Output the [X, Y] coordinate of the center of the cell containing the given text.  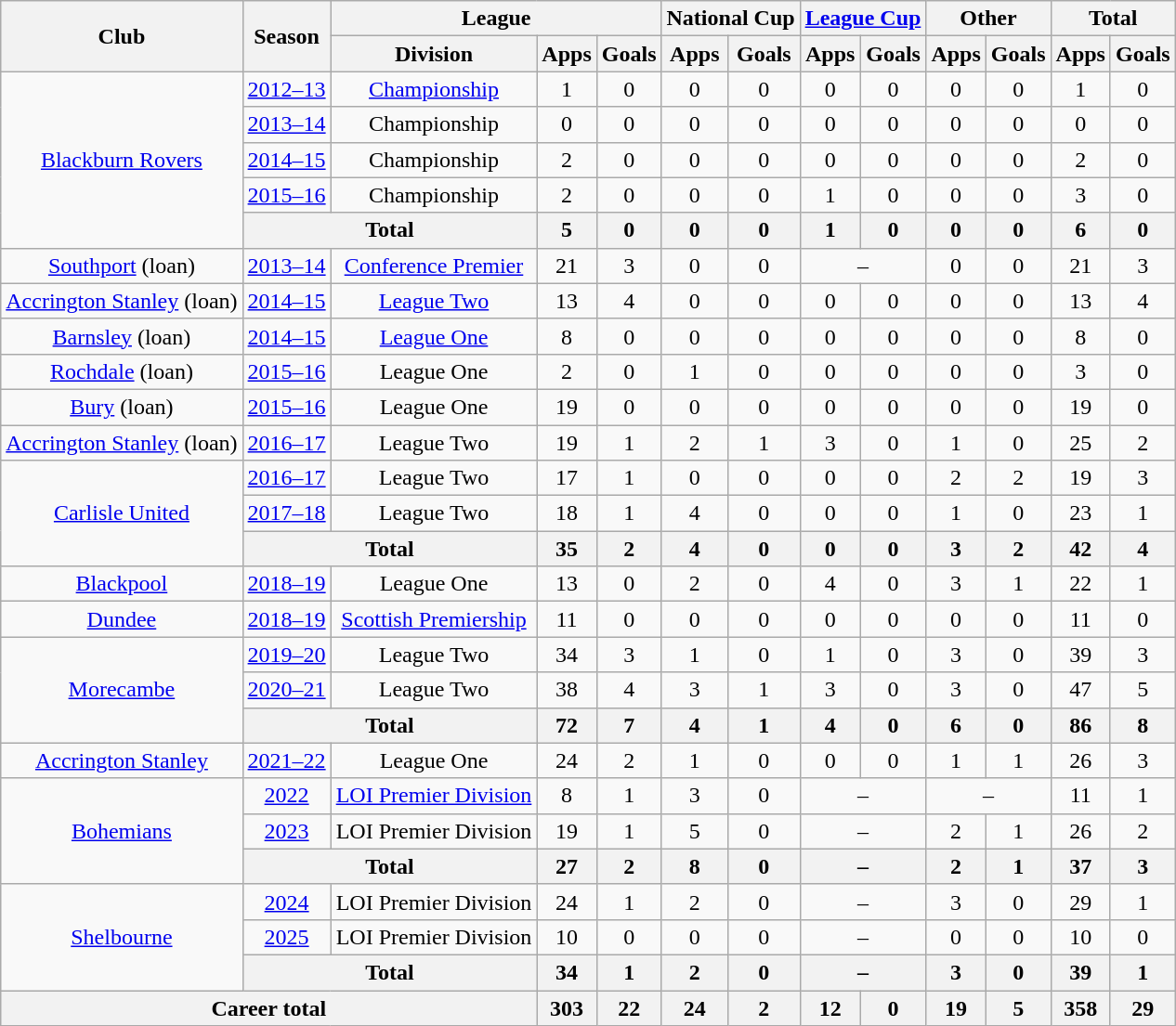
Dundee [122, 619]
38 [567, 690]
Season [286, 36]
72 [567, 725]
Career total [269, 1007]
Southport (loan) [122, 266]
Conference Premier [434, 266]
25 [1080, 443]
Division [434, 54]
National Cup [730, 19]
2020–21 [286, 690]
23 [1080, 513]
37 [1080, 866]
2017–18 [286, 513]
Bohemians [122, 831]
358 [1080, 1007]
League [496, 19]
Shelbourne [122, 937]
Rochdale (loan) [122, 371]
86 [1080, 725]
2022 [286, 796]
303 [567, 1007]
12 [830, 1007]
Bury (loan) [122, 407]
Morecambe [122, 690]
League Cup [863, 19]
Blackburn Rovers [122, 160]
2023 [286, 831]
42 [1080, 549]
Barnsley (loan) [122, 336]
2024 [286, 902]
18 [567, 513]
Other [988, 19]
Scottish Premiership [434, 619]
Blackpool [122, 584]
27 [567, 866]
2021–22 [286, 760]
Club [122, 36]
17 [567, 478]
Carlisle United [122, 513]
2025 [286, 937]
35 [567, 549]
7 [629, 725]
47 [1080, 690]
2012–13 [286, 89]
Accrington Stanley [122, 760]
2019–20 [286, 655]
